Return (x, y) of the center of cell containing provided text 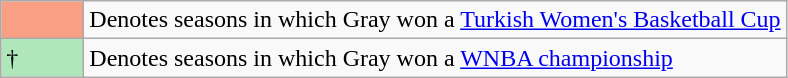
† (42, 58)
Denotes seasons in which Gray won a Turkish Women's Basketball Cup (435, 20)
Denotes seasons in which Gray won a WNBA championship (435, 58)
